Search for the cell housing the specified text and yield its (x, y) center coordinate. 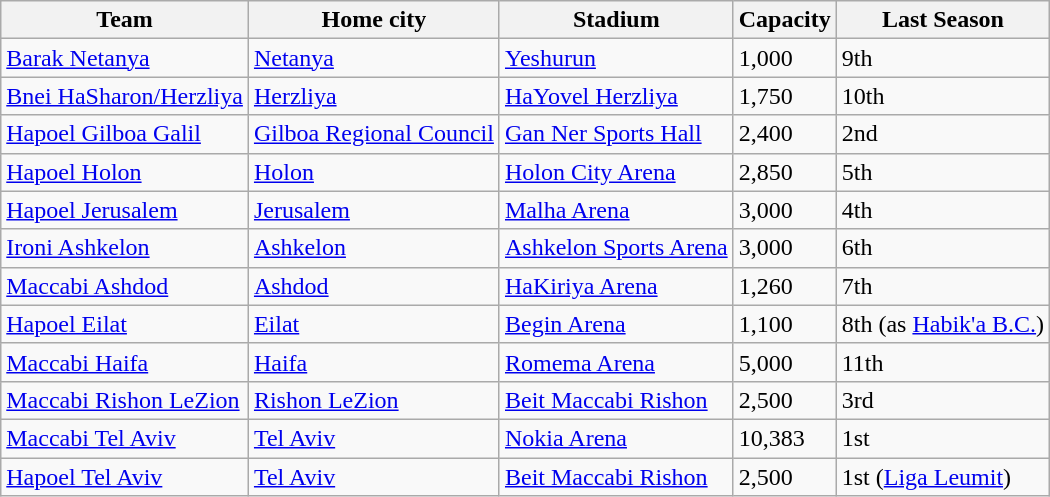
Maccabi Haifa (125, 362)
Ashdod (374, 286)
Haifa (374, 362)
5th (942, 172)
Hapoel Gilboa Galil (125, 134)
Rishon LeZion (374, 400)
1,750 (784, 96)
Romema Arena (616, 362)
4th (942, 210)
9th (942, 58)
Malha Arena (616, 210)
5,000 (784, 362)
Ashkelon (374, 248)
Hapoel Holon (125, 172)
HaKiriya Arena (616, 286)
Holon (374, 172)
Hapoel Jerusalem (125, 210)
1st (942, 438)
Hapoel Tel Aviv (125, 477)
Yeshurun (616, 58)
1,000 (784, 58)
1,260 (784, 286)
Jerusalem (374, 210)
7th (942, 286)
Holon City Arena (616, 172)
Team (125, 20)
6th (942, 248)
Netanya (374, 58)
2,850 (784, 172)
Capacity (784, 20)
10th (942, 96)
10,383 (784, 438)
1,100 (784, 324)
Eilat (374, 324)
HaYovel Herzliya (616, 96)
Nokia Arena (616, 438)
Maccabi Ashdod (125, 286)
Bnei HaSharon/Herzliya (125, 96)
2,400 (784, 134)
1st (Liga Leumit) (942, 477)
Gan Ner Sports Hall (616, 134)
2nd (942, 134)
Maccabi Rishon LeZion (125, 400)
Begin Arena (616, 324)
Barak Netanya (125, 58)
Ironi Ashkelon (125, 248)
Last Season (942, 20)
Maccabi Tel Aviv (125, 438)
3rd (942, 400)
Hapoel Eilat (125, 324)
Ashkelon Sports Arena (616, 248)
11th (942, 362)
8th (as Habik'a B.C.) (942, 324)
Home city (374, 20)
Stadium (616, 20)
Gilboa Regional Council (374, 134)
Herzliya (374, 96)
